Capture the cell that displays the provided text and extract its [x, y] central coordinate. 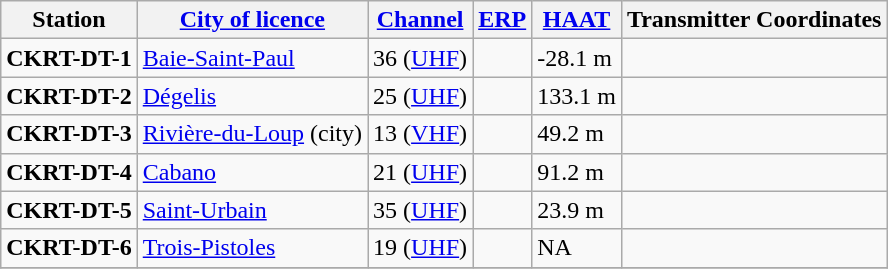
ERP [502, 20]
Dégelis [252, 96]
CKRT-DT-2 [69, 96]
35 (UHF) [420, 210]
CKRT-DT-1 [69, 58]
CKRT-DT-6 [69, 248]
Saint-Urbain [252, 210]
-28.1 m [577, 58]
13 (VHF) [420, 134]
HAAT [577, 20]
NA [577, 248]
Cabano [252, 172]
49.2 m [577, 134]
CKRT-DT-4 [69, 172]
21 (UHF) [420, 172]
19 (UHF) [420, 248]
Station [69, 20]
Trois-Pistoles [252, 248]
91.2 m [577, 172]
133.1 m [577, 96]
CKRT-DT-5 [69, 210]
Channel [420, 20]
CKRT-DT-3 [69, 134]
Rivière-du-Loup (city) [252, 134]
23.9 m [577, 210]
City of licence [252, 20]
Transmitter Coordinates [754, 20]
25 (UHF) [420, 96]
Baie-Saint-Paul [252, 58]
36 (UHF) [420, 58]
